Extract the [X, Y] coordinate from the center of the cell holding the provided text.  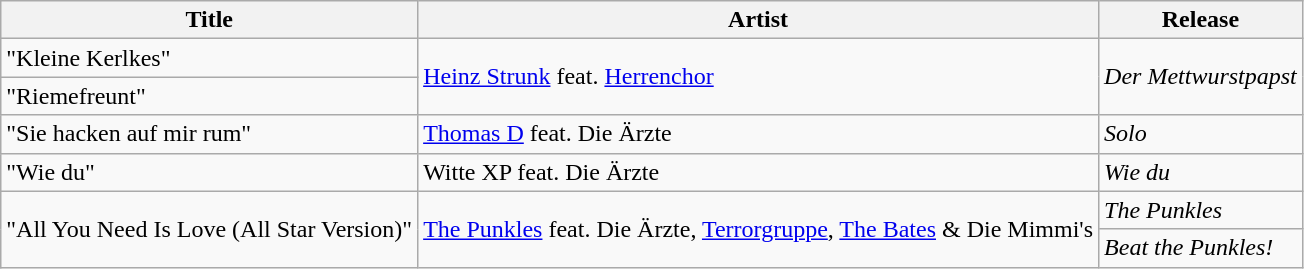
"Kleine Kerlkes" [210, 58]
"All You Need Is Love (All Star Version)" [210, 229]
Beat the Punkles! [1201, 248]
The Punkles feat. Die Ärzte, Terrorgruppe, The Bates & Die Mimmi's [758, 229]
Thomas D feat. Die Ärzte [758, 134]
The Punkles [1201, 210]
Witte XP feat. Die Ärzte [758, 172]
Wie du [1201, 172]
Der Mettwurstpapst [1201, 77]
Title [210, 20]
"Wie du" [210, 172]
Solo [1201, 134]
Release [1201, 20]
Heinz Strunk feat. Herrenchor [758, 77]
"Sie hacken auf mir rum" [210, 134]
"Riemefreunt" [210, 96]
Artist [758, 20]
